Output the (x, y) coordinate of the center of the cell containing the given text.  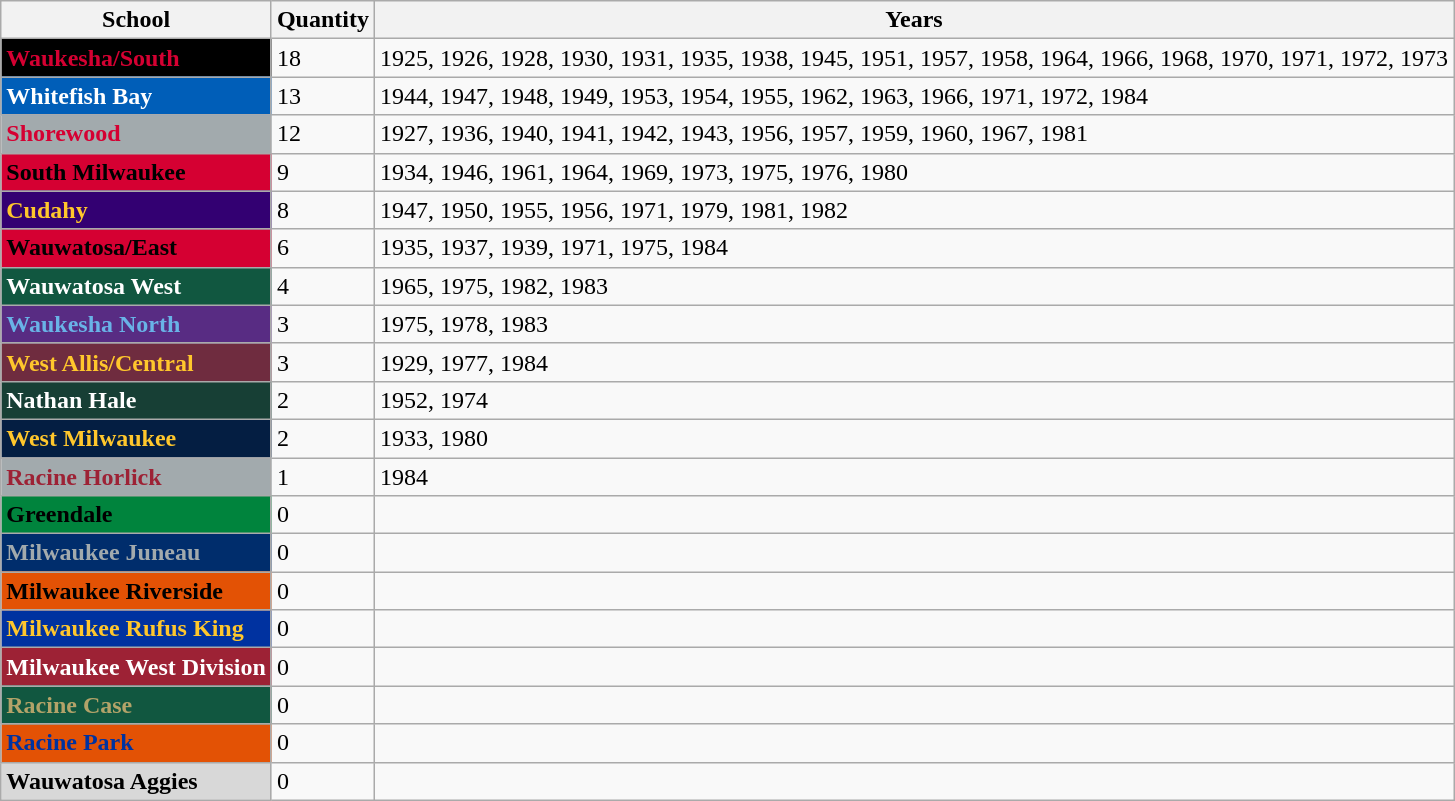
1944, 1947, 1948, 1949, 1953, 1954, 1955, 1962, 1963, 1966, 1971, 1972, 1984 (914, 96)
1965, 1975, 1982, 1983 (914, 286)
Waukesha/South (136, 58)
South Milwaukee (136, 172)
Shorewood (136, 134)
8 (322, 210)
1 (322, 477)
Racine Park (136, 743)
4 (322, 286)
Waukesha North (136, 324)
West Milwaukee (136, 438)
18 (322, 58)
1925, 1926, 1928, 1930, 1931, 1935, 1938, 1945, 1951, 1957, 1958, 1964, 1966, 1968, 1970, 1971, 1972, 1973 (914, 58)
Wauwatosa West (136, 286)
West Allis/Central (136, 362)
12 (322, 134)
13 (322, 96)
1929, 1977, 1984 (914, 362)
Quantity (322, 20)
Nathan Hale (136, 400)
School (136, 20)
Racine Horlick (136, 477)
Whitefish Bay (136, 96)
1952, 1974 (914, 400)
Wauwatosa/East (136, 248)
1935, 1937, 1939, 1971, 1975, 1984 (914, 248)
Racine Case (136, 705)
Milwaukee Riverside (136, 591)
Years (914, 20)
9 (322, 172)
Greendale (136, 515)
Milwaukee Rufus King (136, 629)
Cudahy (136, 210)
1927, 1936, 1940, 1941, 1942, 1943, 1956, 1957, 1959, 1960, 1967, 1981 (914, 134)
Wauwatosa Aggies (136, 781)
1947, 1950, 1955, 1956, 1971, 1979, 1981, 1982 (914, 210)
1975, 1978, 1983 (914, 324)
6 (322, 248)
1934, 1946, 1961, 1964, 1969, 1973, 1975, 1976, 1980 (914, 172)
1933, 1980 (914, 438)
1984 (914, 477)
Milwaukee Juneau (136, 553)
Milwaukee West Division (136, 667)
